Search for the cell housing the specified text and yield its (X, Y) center coordinate. 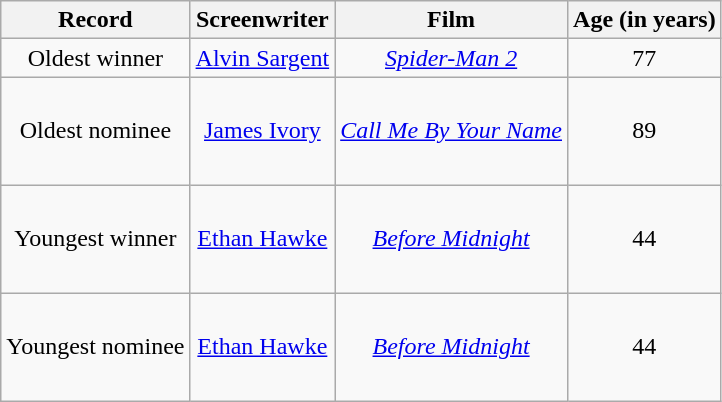
Age (in years) (645, 20)
Oldest nominee (96, 131)
Youngest nominee (96, 347)
89 (645, 131)
Youngest winner (96, 239)
Screenwriter (262, 20)
Alvin Sargent (262, 58)
Film (452, 20)
Spider-Man 2 (452, 58)
James Ivory (262, 131)
Oldest winner (96, 58)
77 (645, 58)
Record (96, 20)
Call Me By Your Name (452, 131)
